Locate the cell with the specified text and output its [x, y] center coordinate. 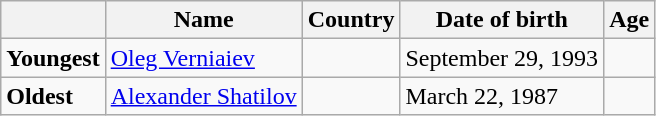
Name [204, 20]
Youngest [53, 58]
Date of birth [502, 20]
Oldest [53, 96]
Oleg Verniaiev [204, 58]
March 22, 1987 [502, 96]
Country [351, 20]
September 29, 1993 [502, 58]
Alexander Shatilov [204, 96]
Age [630, 20]
